For the text-containing cell, return its midpoint in (x, y) coordinate format. 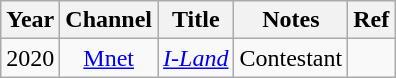
Contestant (291, 58)
Ref (372, 20)
Notes (291, 20)
2020 (30, 58)
Channel (109, 20)
Year (30, 20)
Mnet (109, 58)
I-Land (196, 58)
Title (196, 20)
